Return the [x, y] coordinate for the center point of the cell that contains the specified text.  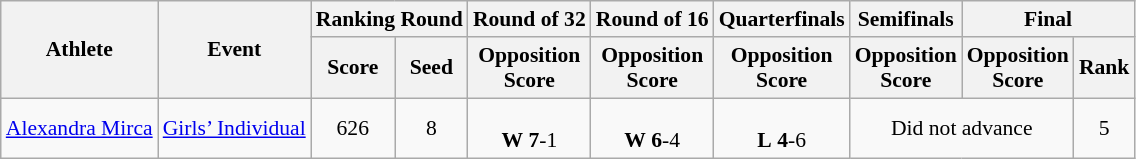
Did not advance [962, 128]
Semifinals [906, 19]
5 [1104, 128]
Girls’ Individual [234, 128]
Rank [1104, 68]
8 [432, 128]
Quarterfinals [782, 19]
L 4-6 [782, 128]
W 7-1 [530, 128]
Athlete [80, 50]
Alexandra Mirca [80, 128]
Score [353, 68]
W 6-4 [652, 128]
Seed [432, 68]
626 [353, 128]
Round of 16 [652, 19]
Round of 32 [530, 19]
Final [1048, 19]
Event [234, 50]
Ranking Round [390, 19]
